Search for the cell housing the specified text and yield its [x, y] center coordinate. 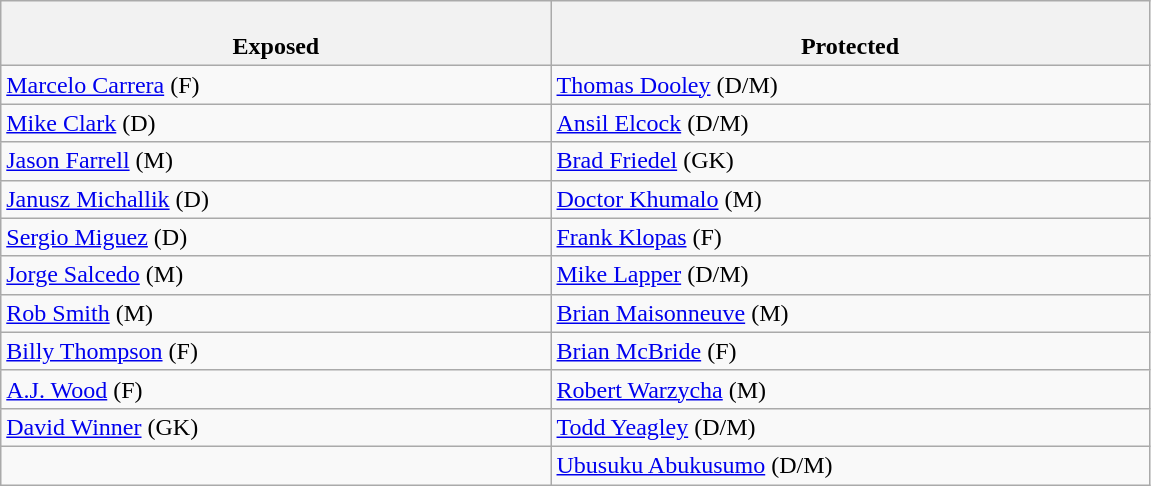
Janusz Michallik (D) [276, 199]
Mike Clark (D) [276, 123]
Jorge Salcedo (M) [276, 275]
Doctor Khumalo (M) [850, 199]
Billy Thompson (F) [276, 351]
Brad Friedel (GK) [850, 161]
Jason Farrell (M) [276, 161]
Rob Smith (M) [276, 313]
Sergio Miguez (D) [276, 237]
Frank Klopas (F) [850, 237]
Ansil Elcock (D/M) [850, 123]
Mike Lapper (D/M) [850, 275]
A.J. Wood (F) [276, 389]
Exposed [276, 34]
Protected [850, 34]
Ubusuku Abukusumo (D/M) [850, 465]
Todd Yeagley (D/M) [850, 427]
Marcelo Carrera (F) [276, 85]
Brian McBride (F) [850, 351]
David Winner (GK) [276, 427]
Thomas Dooley (D/M) [850, 85]
Brian Maisonneuve (M) [850, 313]
Robert Warzycha (M) [850, 389]
